For the text-containing cell, return its midpoint in [X, Y] coordinate format. 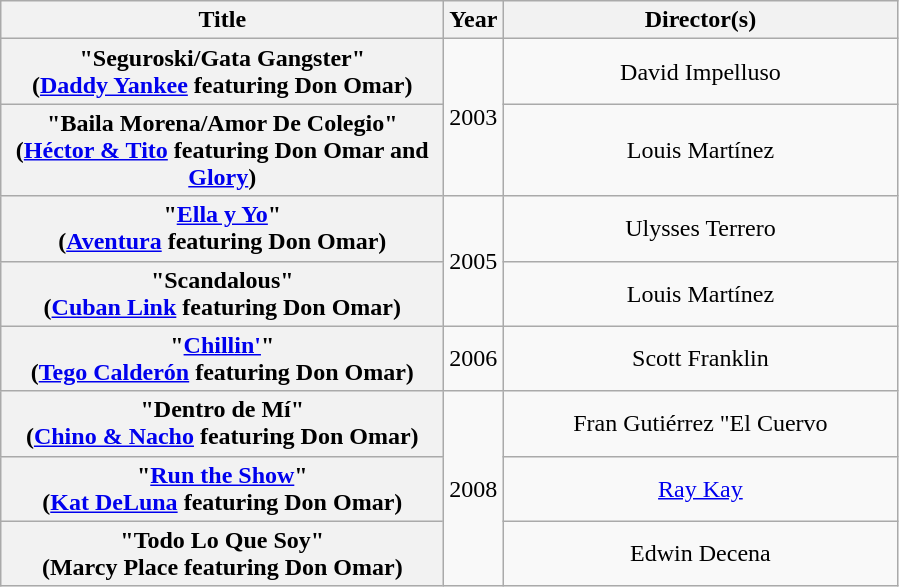
"Run the Show"(Kat DeLuna featuring Don Omar) [222, 488]
Fran Gutiérrez "El Cuervo [700, 424]
"Seguroski/Gata Gangster"(Daddy Yankee featuring Don Omar) [222, 72]
"Todo Lo Que Soy"(Marcy Place featuring Don Omar) [222, 554]
"Baila Morena/Amor De Colegio"(Héctor & Tito featuring Don Omar and Glory) [222, 150]
"Dentro de Mí"(Chino & Nacho featuring Don Omar) [222, 424]
"Scandalous"(Cuban Link featuring Don Omar) [222, 294]
Edwin Decena [700, 554]
2008 [474, 488]
2006 [474, 358]
"Chillin'"(Tego Calderón featuring Don Omar) [222, 358]
Director(s) [700, 20]
David Impelluso [700, 72]
Year [474, 20]
"Ella y Yo"(Aventura featuring Don Omar) [222, 228]
Scott Franklin [700, 358]
Ray Kay [700, 488]
2005 [474, 261]
2003 [474, 118]
Ulysses Terrero [700, 228]
Title [222, 20]
